Locate the cell with the specified text and output its (x, y) center coordinate. 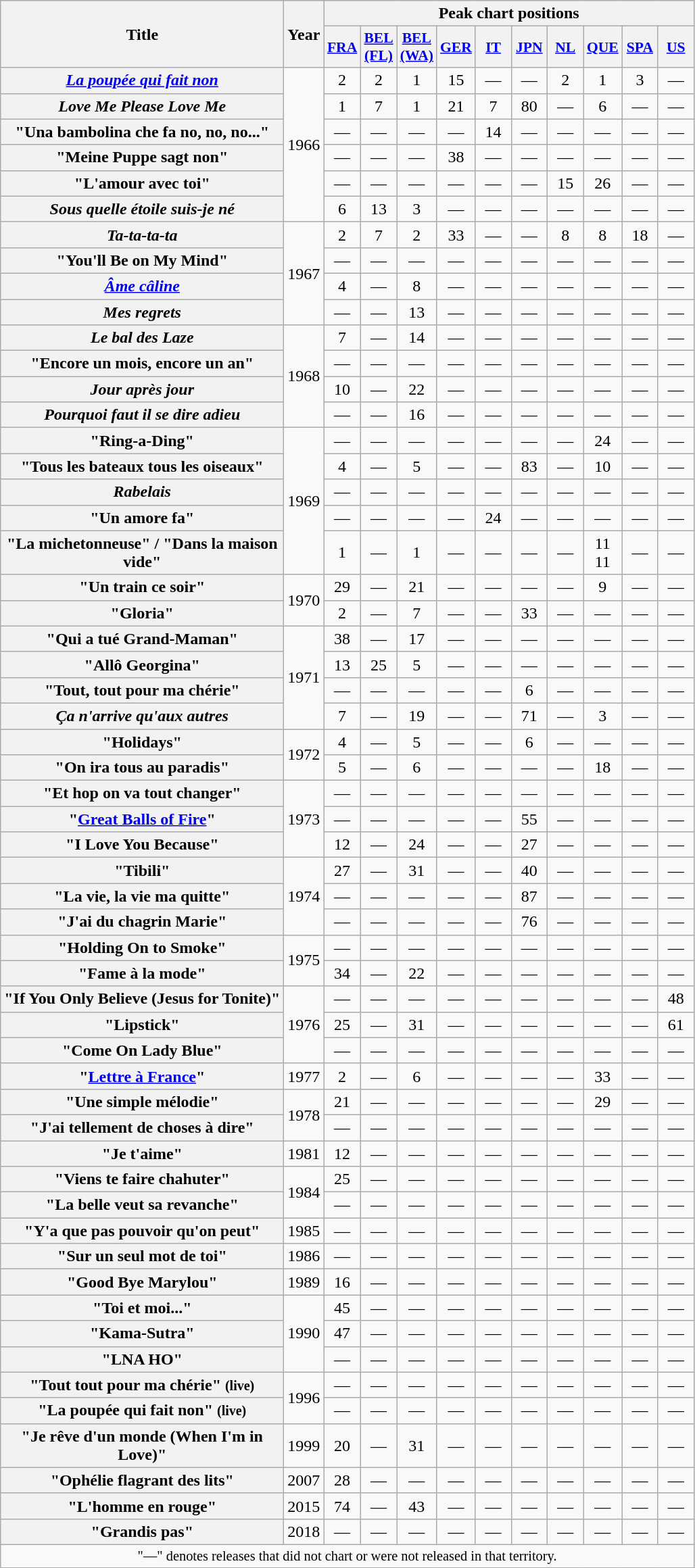
"Un train ce soir" (142, 587)
Year (304, 34)
"Meine Puppe sagt non" (142, 157)
JPN (529, 47)
"Allô Georgina" (142, 664)
1989 (304, 1282)
"Et hop on va tout changer" (142, 793)
1111 (603, 553)
1984 (304, 1192)
71 (529, 716)
47 (342, 1333)
"Kama-Sutra" (142, 1333)
"J'ai du chagrin Marie" (142, 922)
74 (342, 1506)
28 (342, 1480)
1966 (304, 145)
"L'homme en rouge" (142, 1506)
Âme câline (142, 286)
"Tout, tout pour ma chérie" (142, 690)
1967 (304, 273)
17 (416, 639)
2007 (304, 1480)
1978 (304, 1114)
9 (603, 587)
1976 (304, 1025)
40 (529, 871)
IT (494, 47)
87 (529, 896)
45 (342, 1308)
"Tous les bateaux tous les oiseaux" (142, 466)
"L'amour avec toi" (142, 183)
"If You Only Believe (Jesus for Tonite)" (142, 999)
NL (565, 47)
1996 (304, 1398)
2015 (304, 1506)
"Sur un seul mot de toi" (142, 1256)
"Une simple mélodie" (142, 1102)
1970 (304, 600)
34 (342, 973)
US (676, 47)
GER (456, 47)
Rabelais (142, 492)
19 (416, 716)
48 (676, 999)
Peak chart positions (509, 14)
26 (603, 183)
"La belle veut sa revanche" (142, 1205)
"Grandis pas" (142, 1532)
"Tout tout pour ma chérie" (live) (142, 1385)
"Great Balls of Fire" (142, 819)
"Qui a tué Grand-Maman" (142, 639)
Mes regrets (142, 312)
Pourquoi faut il se dire adieu (142, 415)
55 (529, 819)
"La vie, la vie ma quitte" (142, 896)
"Toi et moi..." (142, 1308)
61 (676, 1025)
"Ring-a-Ding" (142, 441)
"Holding On to Smoke" (142, 948)
"Ophélie flagrant des lits" (142, 1480)
QUE (603, 47)
Le bal des Laze (142, 338)
FRA (342, 47)
1971 (304, 677)
"Gloria" (142, 613)
"Una bambolina che fa no, no, no..." (142, 132)
1999 (304, 1445)
1975 (304, 960)
2018 (304, 1532)
"Je rêve d'un monde (When I'm in Love)" (142, 1445)
"—" denotes releases that did not chart or were not released in that territory. (347, 1556)
La poupée qui fait non (142, 80)
1969 (304, 501)
"Encore un mois, encore un an" (142, 364)
Jour après jour (142, 389)
Ça n'arrive qu'aux autres (142, 716)
"Lipstick" (142, 1025)
"I Love You Because" (142, 845)
Sous quelle étoile suis-je né (142, 209)
"J'ai tellement de choses à dire" (142, 1127)
"Je t'aime" (142, 1154)
1973 (304, 819)
76 (529, 922)
1968 (304, 376)
Ta-ta-ta-ta (142, 235)
1972 (304, 754)
"La michetonneuse" / "Dans la maison vide" (142, 553)
1977 (304, 1076)
1986 (304, 1256)
Love Me Please Love Me (142, 106)
"On ira tous au paradis" (142, 768)
Title (142, 34)
"Fame à la mode" (142, 973)
"Holidays" (142, 741)
43 (416, 1506)
"Viens te faire chahuter" (142, 1179)
"Good Bye Marylou" (142, 1282)
"Come On Lady Blue" (142, 1050)
1985 (304, 1231)
"You'll Be on My Mind" (142, 260)
"La poupée qui fait non" (live) (142, 1411)
"Tibili" (142, 871)
"Un amore fa" (142, 518)
SPA (640, 47)
BEL (WA) (416, 47)
83 (529, 466)
20 (342, 1445)
BEL (FL) (379, 47)
1974 (304, 896)
1981 (304, 1154)
"Lettre à France" (142, 1076)
"LNA HO" (142, 1359)
1990 (304, 1333)
"Y'a que pas pouvoir qu'on peut" (142, 1231)
80 (529, 106)
